Detect which cell encompasses the target text, then output its (x, y) center coordinate. 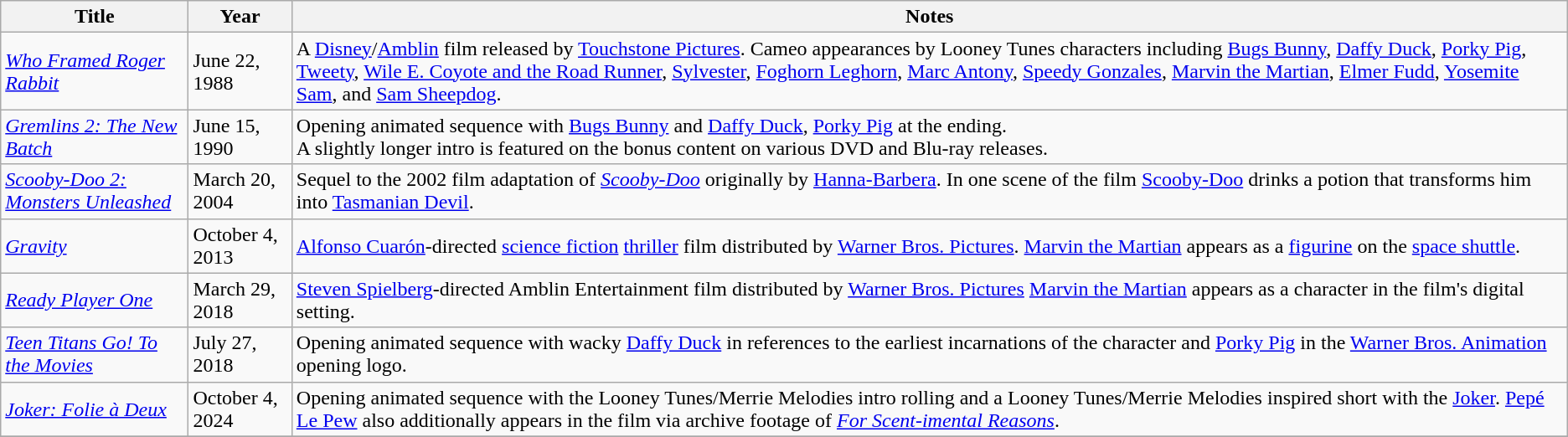
Gremlins 2: The New Batch (95, 137)
Joker: Folie à Deux (95, 409)
Year (240, 17)
March 20, 2004 (240, 191)
Teen Titans Go! To the Movies (95, 355)
Ready Player One (95, 300)
Who Framed Roger Rabbit (95, 71)
Scooby-Doo 2: Monsters Unleashed (95, 191)
July 27, 2018 (240, 355)
June 22, 1988 (240, 71)
March 29, 2018 (240, 300)
Title (95, 17)
October 4, 2024 (240, 409)
Gravity (95, 246)
Notes (930, 17)
June 15, 1990 (240, 137)
October 4, 2013 (240, 246)
